Find where the given text appears and provide that cell's center as (X, Y) coordinate. 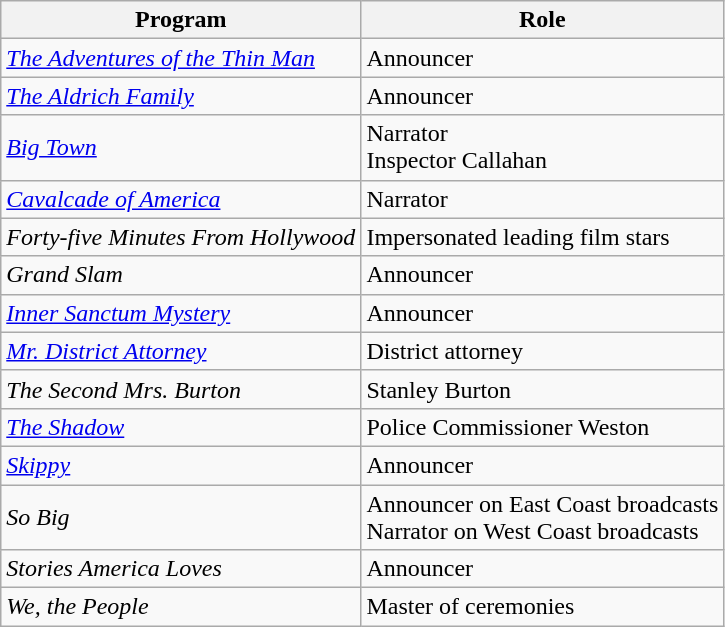
The Shadow (181, 427)
Stanley Burton (542, 389)
Stories America Loves (181, 569)
Grand Slam (181, 275)
Mr. District Attorney (181, 351)
The Adventures of the Thin Man (181, 58)
The Aldrich Family (181, 96)
Role (542, 20)
Narrator (542, 199)
Master of ceremonies (542, 607)
Impersonated leading film stars (542, 237)
Big Town (181, 148)
District attorney (542, 351)
The Second Mrs. Burton (181, 389)
Forty-five Minutes From Hollywood (181, 237)
We, the People (181, 607)
Announcer on East Coast broadcastsNarrator on West Coast broadcasts (542, 516)
Skippy (181, 465)
Cavalcade of America (181, 199)
So Big (181, 516)
Inner Sanctum Mystery (181, 313)
NarratorInspector Callahan (542, 148)
Police Commissioner Weston (542, 427)
Program (181, 20)
